Capture the cell that displays the provided text and extract its [x, y] central coordinate. 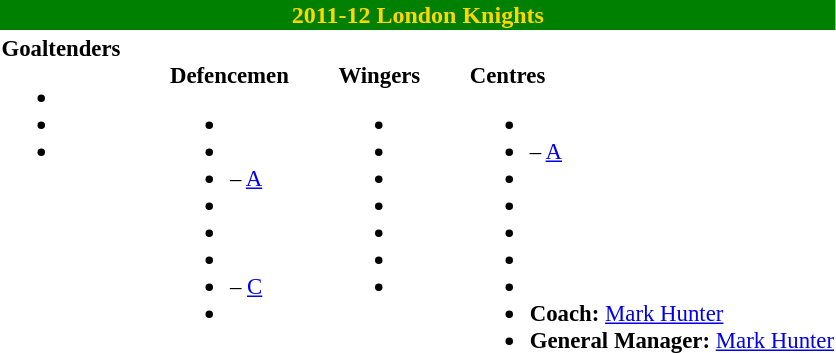
2011-12 London Knights [418, 15]
